Scan for the cell matching the given text and deliver its [X, Y] coordinate at center. 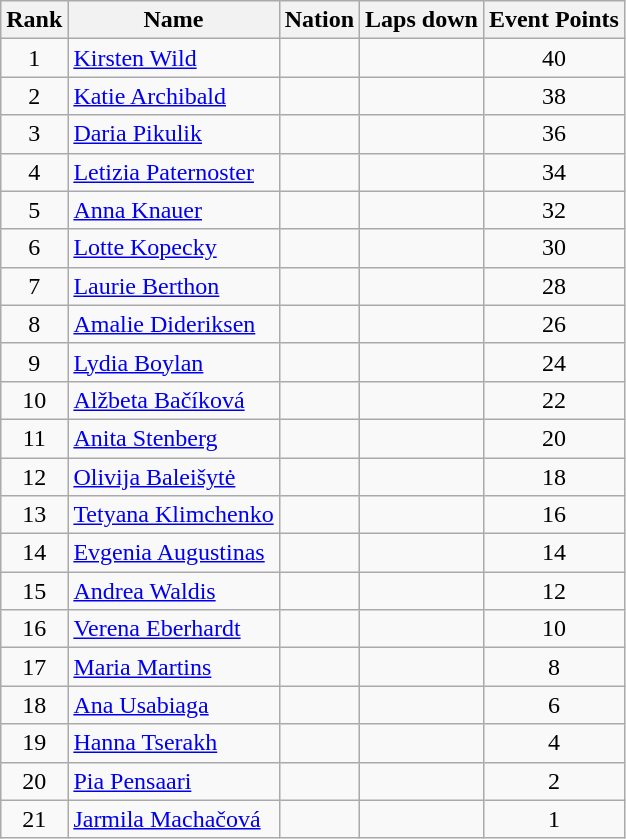
Lotte Kopecky [174, 248]
Amalie Dideriksen [174, 324]
Ana Usabiaga [174, 705]
13 [34, 515]
24 [554, 362]
Daria Pikulik [174, 134]
9 [34, 362]
Verena Eberhardt [174, 629]
17 [34, 667]
5 [34, 210]
Katie Archibald [174, 96]
Letizia Paternoster [174, 172]
Tetyana Klimchenko [174, 515]
Evgenia Augustinas [174, 553]
21 [34, 819]
Event Points [554, 20]
Rank [34, 20]
26 [554, 324]
Nation [319, 20]
30 [554, 248]
Hanna Tserakh [174, 743]
Kirsten Wild [174, 58]
15 [34, 591]
11 [34, 438]
Jarmila Machačová [174, 819]
Anita Stenberg [174, 438]
7 [34, 286]
32 [554, 210]
3 [34, 134]
34 [554, 172]
38 [554, 96]
Laurie Berthon [174, 286]
36 [554, 134]
22 [554, 400]
28 [554, 286]
Pia Pensaari [174, 781]
40 [554, 58]
Anna Knauer [174, 210]
Laps down [422, 20]
Lydia Boylan [174, 362]
Olivija Baleišytė [174, 477]
19 [34, 743]
Andrea Waldis [174, 591]
Maria Martins [174, 667]
Alžbeta Bačíková [174, 400]
Name [174, 20]
